Detect which cell encompasses the target text, then output its [x, y] center coordinate. 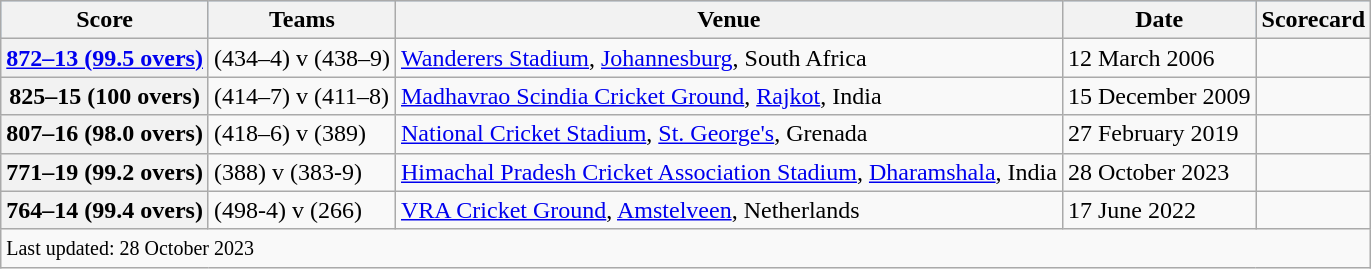
Wanderers Stadium, Johannesburg, South Africa [728, 58]
825–15 (100 overs) [105, 96]
764–14 (99.4 overs) [105, 210]
17 June 2022 [1159, 210]
(434–4) v (438–9) [302, 58]
(498-4) v (266) [302, 210]
15 December 2009 [1159, 96]
Teams [302, 20]
28 October 2023 [1159, 172]
Madhavrao Scindia Cricket Ground, Rajkot, India [728, 96]
(388) v (383-9) [302, 172]
Score [105, 20]
Himachal Pradesh Cricket Association Stadium, Dharamshala, India [728, 172]
(414–7) v (411–8) [302, 96]
(418–6) v (389) [302, 134]
Last updated: 28 October 2023 [686, 248]
807–16 (98.0 overs) [105, 134]
771–19 (99.2 overs) [105, 172]
12 March 2006 [1159, 58]
Scorecard [1314, 20]
Date [1159, 20]
872–13 (99.5 overs) [105, 58]
National Cricket Stadium, St. George's, Grenada [728, 134]
27 February 2019 [1159, 134]
VRA Cricket Ground, Amstelveen, Netherlands [728, 210]
Venue [728, 20]
